Scan for the cell matching the given text and deliver its (x, y) coordinate at center. 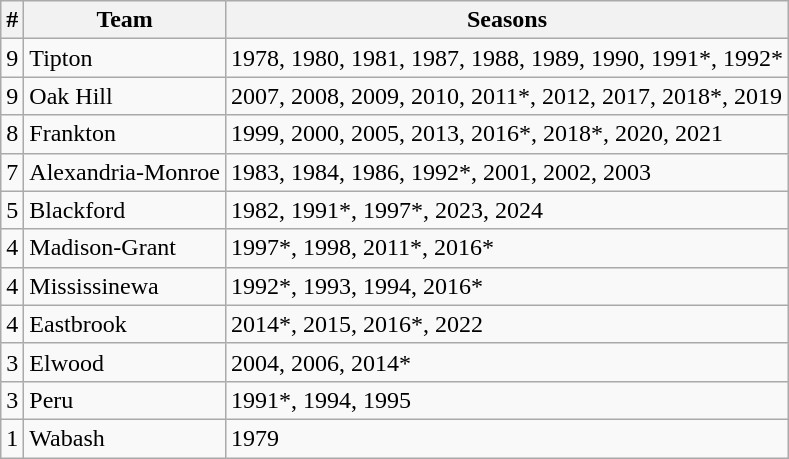
1997*, 1998, 2011*, 2016* (506, 248)
Peru (125, 400)
Wabash (125, 438)
Tipton (125, 58)
Oak Hill (125, 96)
1992*, 1993, 1994, 2016* (506, 286)
1999, 2000, 2005, 2013, 2016*, 2018*, 2020, 2021 (506, 134)
Team (125, 20)
2004, 2006, 2014* (506, 362)
1978, 1980, 1981, 1987, 1988, 1989, 1990, 1991*, 1992* (506, 58)
Eastbrook (125, 324)
2007, 2008, 2009, 2010, 2011*, 2012, 2017, 2018*, 2019 (506, 96)
Elwood (125, 362)
Mississinewa (125, 286)
2014*, 2015, 2016*, 2022 (506, 324)
7 (12, 172)
1 (12, 438)
5 (12, 210)
Madison-Grant (125, 248)
8 (12, 134)
1983, 1984, 1986, 1992*, 2001, 2002, 2003 (506, 172)
Frankton (125, 134)
1979 (506, 438)
1991*, 1994, 1995 (506, 400)
1982, 1991*, 1997*, 2023, 2024 (506, 210)
Blackford (125, 210)
Seasons (506, 20)
Alexandria-Monroe (125, 172)
# (12, 20)
